Identify which cell holds the provided text, then report its (X, Y) central coordinate. 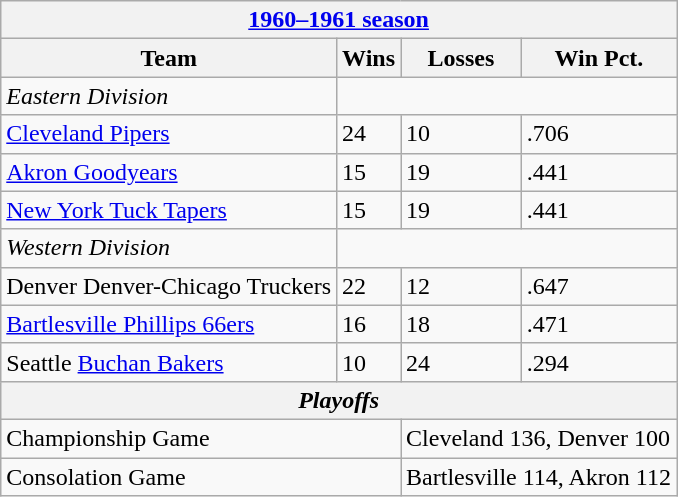
.294 (598, 362)
12 (462, 286)
Cleveland 136, Denver 100 (539, 438)
16 (369, 324)
.647 (598, 286)
Team (169, 58)
Championship Game (201, 438)
Bartlesville 114, Akron 112 (539, 477)
Wins (369, 58)
1960–1961 season (339, 20)
Win Pct. (598, 58)
Seattle Buchan Bakers (169, 362)
Bartlesville Phillips 66ers (169, 324)
Playoffs (339, 400)
Eastern Division (169, 96)
.471 (598, 324)
Losses (462, 58)
New York Tuck Tapers (169, 210)
22 (369, 286)
18 (462, 324)
Consolation Game (201, 477)
Western Division (169, 248)
Denver Denver-Chicago Truckers (169, 286)
Akron Goodyears (169, 172)
Cleveland Pipers (169, 134)
.706 (598, 134)
